Locate the cell with the specified text and output its (x, y) center coordinate. 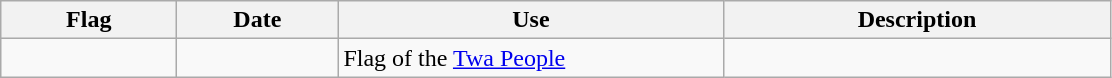
Description (917, 20)
Date (258, 20)
Flag of the Twa People (531, 58)
Flag (89, 20)
Use (531, 20)
